Return the [x, y] coordinate for the center point of the cell that contains the specified text.  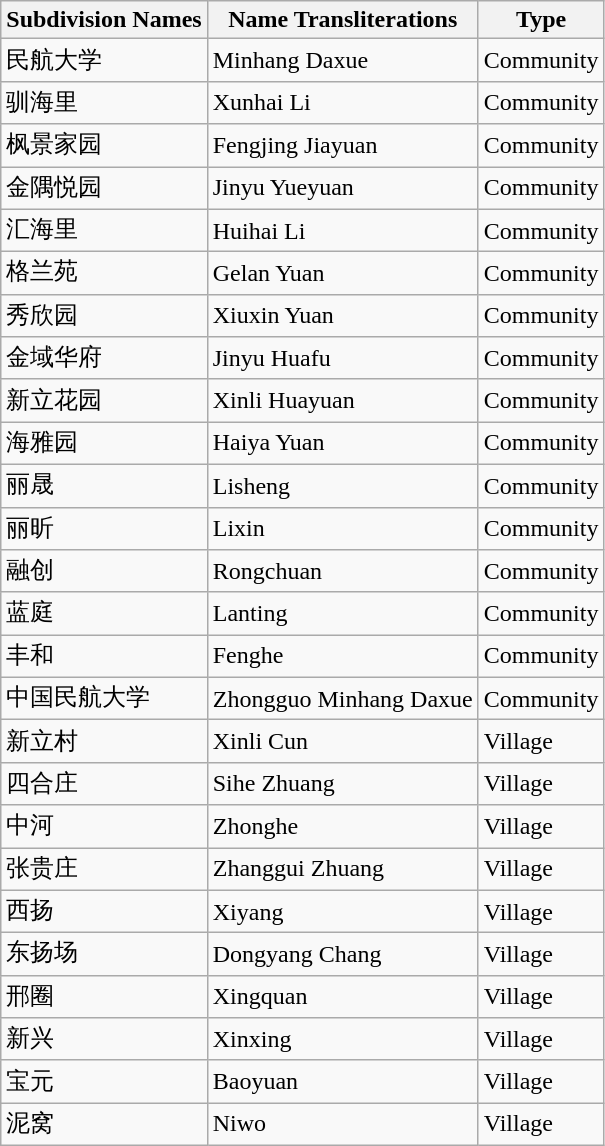
丽昕 [104, 528]
西扬 [104, 912]
东扬场 [104, 954]
Lixin [342, 528]
Type [541, 20]
秀欣园 [104, 316]
Lisheng [342, 486]
Gelan Yuan [342, 274]
Lanting [342, 614]
丰和 [104, 656]
金隅悦园 [104, 188]
Rongchuan [342, 572]
Xiuxin Yuan [342, 316]
融创 [104, 572]
Minhang Daxue [342, 60]
Xinli Cun [342, 742]
Jinyu Yueyuan [342, 188]
金域华府 [104, 358]
新兴 [104, 1040]
Huihai Li [342, 230]
邢圈 [104, 996]
Sihe Zhuang [342, 784]
宝元 [104, 1082]
民航大学 [104, 60]
新立村 [104, 742]
格兰苑 [104, 274]
海雅园 [104, 444]
Zhanggui Zhuang [342, 870]
汇海里 [104, 230]
中河 [104, 826]
四合庄 [104, 784]
Zhonghe [342, 826]
驯海里 [104, 102]
Haiya Yuan [342, 444]
Zhongguo Minhang Daxue [342, 698]
Name Transliterations [342, 20]
Xinxing [342, 1040]
Xiyang [342, 912]
Jinyu Huafu [342, 358]
Fengjing Jiayuan [342, 146]
枫景家园 [104, 146]
蓝庭 [104, 614]
Xunhai Li [342, 102]
张贵庄 [104, 870]
Niwo [342, 1124]
Xingquan [342, 996]
Dongyang Chang [342, 954]
Xinli Huayuan [342, 400]
Subdivision Names [104, 20]
丽晟 [104, 486]
Fenghe [342, 656]
泥窝 [104, 1124]
Baoyuan [342, 1082]
中国民航大学 [104, 698]
新立花园 [104, 400]
